Output the [X, Y] coordinate of the center of the cell containing the given text.  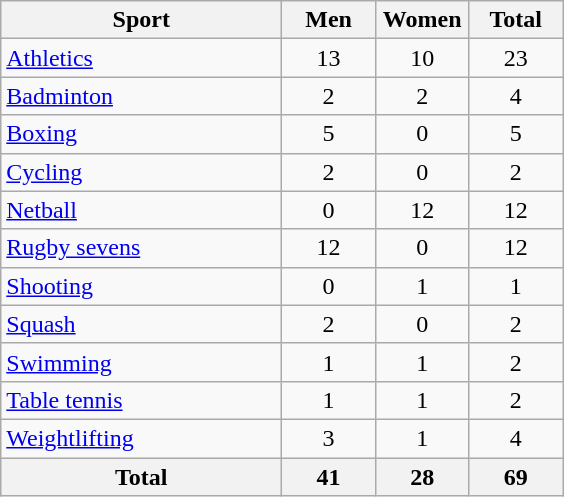
28 [422, 477]
Weightlifting [142, 438]
Table tennis [142, 400]
3 [329, 438]
Swimming [142, 362]
Cycling [142, 172]
Squash [142, 324]
Boxing [142, 134]
Rugby sevens [142, 248]
41 [329, 477]
69 [516, 477]
Shooting [142, 286]
10 [422, 58]
Men [329, 20]
Sport [142, 20]
13 [329, 58]
Netball [142, 210]
Badminton [142, 96]
Athletics [142, 58]
23 [516, 58]
Women [422, 20]
